Determine the (x, y) coordinate at the center of the cell enclosing the given text.  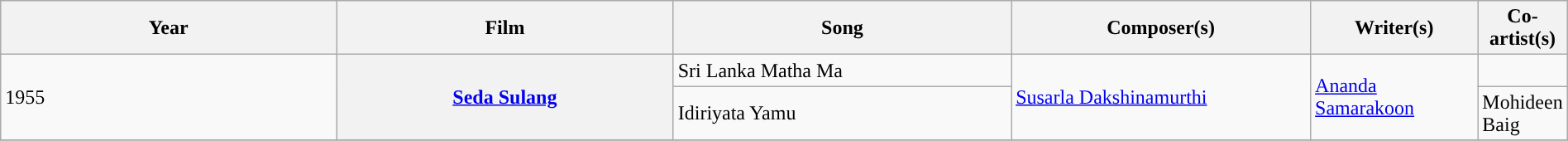
Seda Sulang (505, 98)
Ananda Samarakoon (1394, 98)
Idiriyata Yamu (842, 113)
Mohideen Baig (1523, 113)
Song (842, 28)
Writer(s) (1394, 28)
Year (169, 28)
Susarla Dakshinamurthi (1161, 98)
Co-artist(s) (1523, 28)
Composer(s) (1161, 28)
Film (505, 28)
Sri Lanka Matha Ma (842, 70)
1955 (169, 98)
